Output the (x, y) coordinate of the center of the cell containing the given text.  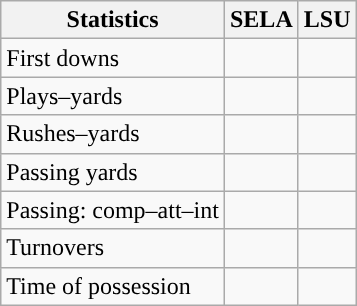
First downs (113, 58)
Passing yards (113, 172)
Turnovers (113, 248)
LSU (327, 20)
Statistics (113, 20)
Plays–yards (113, 96)
Time of possession (113, 286)
Passing: comp–att–int (113, 210)
SELA (261, 20)
Rushes–yards (113, 134)
